Detect which cell encompasses the target text, then output its (X, Y) center coordinate. 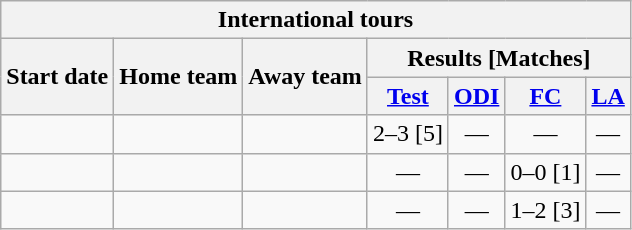
Start date (58, 77)
ODI (476, 96)
FC (546, 96)
Test (408, 96)
2–3 [5] (408, 134)
International tours (316, 20)
LA (608, 96)
0–0 [1] (546, 172)
Home team (178, 77)
1–2 [3] (546, 210)
Results [Matches] (498, 58)
Away team (306, 77)
